Detect which cell encompasses the target text, then output its (X, Y) center coordinate. 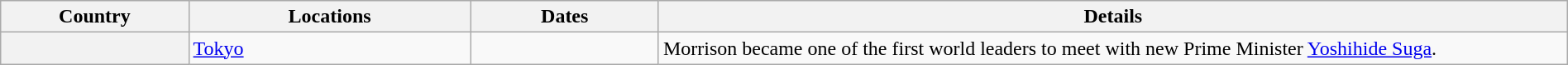
Details (1113, 17)
Locations (329, 17)
Tokyo (329, 48)
Morrison became one of the first world leaders to meet with new Prime Minister Yoshihide Suga. (1113, 48)
Dates (564, 17)
Country (94, 17)
